Scan for the cell matching the given text and deliver its (X, Y) coordinate at center. 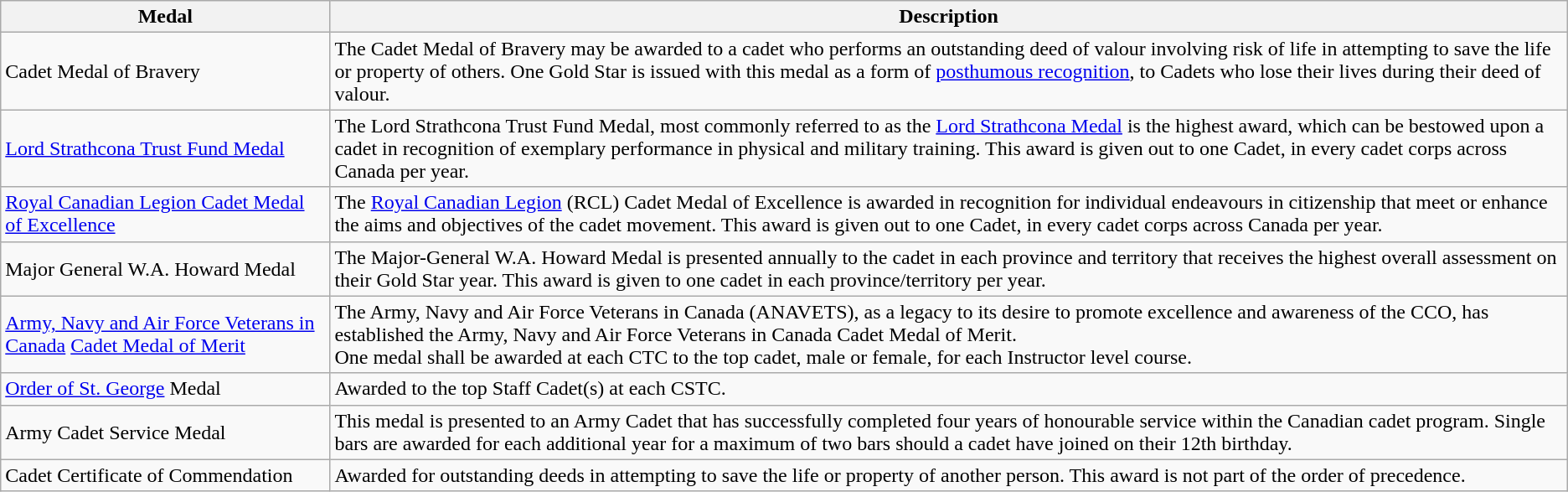
Order of St. George Medal (166, 389)
Major General W.A. Howard Medal (166, 268)
Army Cadet Service Medal (166, 432)
Lord Strathcona Trust Fund Medal (166, 148)
Cadet Medal of Bravery (166, 71)
Army, Navy and Air Force Veterans in Canada Cadet Medal of Merit (166, 334)
Awarded for outstanding deeds in attempting to save the life or property of another person. This award is not part of the order of precedence. (948, 475)
Cadet Certificate of Commendation (166, 475)
Awarded to the top Staff Cadet(s) at each CSTC. (948, 389)
Medal (166, 17)
Description (948, 17)
Royal Canadian Legion Cadet Medal of Excellence (166, 215)
